Find where the given text appears and provide that cell's center as [x, y] coordinate. 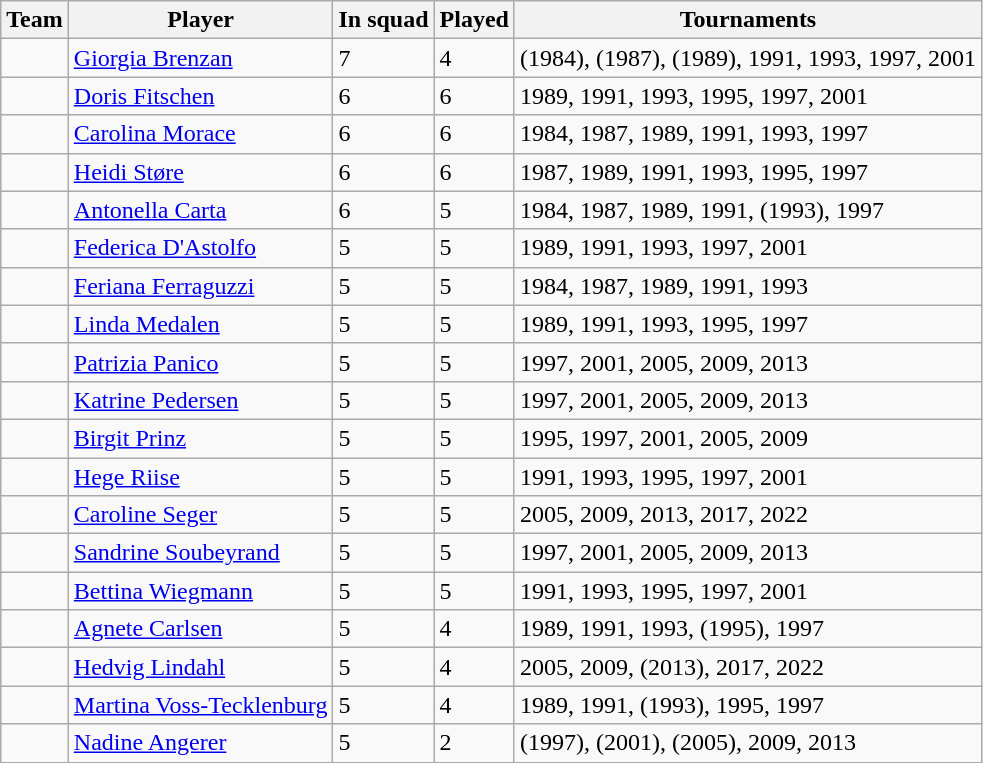
Martina Voss-Tecklenburg [200, 705]
2 [474, 743]
1995, 1997, 2001, 2005, 2009 [748, 438]
1987, 1989, 1991, 1993, 1995, 1997 [748, 172]
Bettina Wiegmann [200, 591]
Federica D'Astolfo [200, 248]
1984, 1987, 1989, 1991, (1993), 1997 [748, 210]
1989, 1991, 1993, 1997, 2001 [748, 248]
Patrizia Panico [200, 362]
Sandrine Soubeyrand [200, 553]
In squad [384, 20]
Katrine Pedersen [200, 400]
1984, 1987, 1989, 1991, 1993, 1997 [748, 134]
Doris Fitschen [200, 96]
Feriana Ferraguzzi [200, 286]
Birgit Prinz [200, 438]
Team [35, 20]
Giorgia Brenzan [200, 58]
(1984), (1987), (1989), 1991, 1993, 1997, 2001 [748, 58]
Hedvig Lindahl [200, 667]
Played [474, 20]
2005, 2009, (2013), 2017, 2022 [748, 667]
1989, 1991, (1993), 1995, 1997 [748, 705]
Tournaments [748, 20]
Heidi Støre [200, 172]
Carolina Morace [200, 134]
7 [384, 58]
1989, 1991, 1993, 1995, 1997, 2001 [748, 96]
Antonella Carta [200, 210]
Linda Medalen [200, 324]
Caroline Seger [200, 515]
(1997), (2001), (2005), 2009, 2013 [748, 743]
Nadine Angerer [200, 743]
1984, 1987, 1989, 1991, 1993 [748, 286]
1989, 1991, 1993, 1995, 1997 [748, 324]
2005, 2009, 2013, 2017, 2022 [748, 515]
Agnete Carlsen [200, 629]
1989, 1991, 1993, (1995), 1997 [748, 629]
Hege Riise [200, 477]
Player [200, 20]
